Locate the cell with the specified text and output its (x, y) center coordinate. 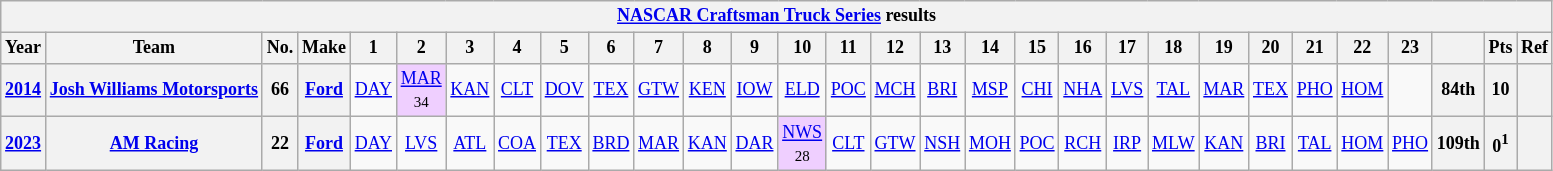
2 (421, 48)
COA (518, 144)
84th (1458, 90)
KEN (707, 90)
3 (470, 48)
RCH (1083, 144)
NSH (942, 144)
12 (895, 48)
MLW (1174, 144)
Team (154, 48)
MOH (990, 144)
DOV (564, 90)
1 (373, 48)
01 (1500, 144)
14 (990, 48)
BRD (611, 144)
109th (1458, 144)
Pts (1500, 48)
8 (707, 48)
Josh Williams Motorsports (154, 90)
21 (1314, 48)
ELD (802, 90)
18 (1174, 48)
NWS28 (802, 144)
11 (848, 48)
MCH (895, 90)
66 (280, 90)
15 (1037, 48)
19 (1224, 48)
2023 (24, 144)
2014 (24, 90)
23 (1410, 48)
MAR34 (421, 90)
20 (1271, 48)
DAR (754, 144)
ATL (470, 144)
CHI (1037, 90)
NASCAR Craftsman Truck Series results (777, 16)
7 (659, 48)
Year (24, 48)
IRP (1128, 144)
IOW (754, 90)
16 (1083, 48)
Make (324, 48)
17 (1128, 48)
9 (754, 48)
MSP (990, 90)
13 (942, 48)
NHA (1083, 90)
5 (564, 48)
Ref (1535, 48)
4 (518, 48)
6 (611, 48)
No. (280, 48)
AM Racing (154, 144)
